Search for the cell housing the specified text and yield its [x, y] center coordinate. 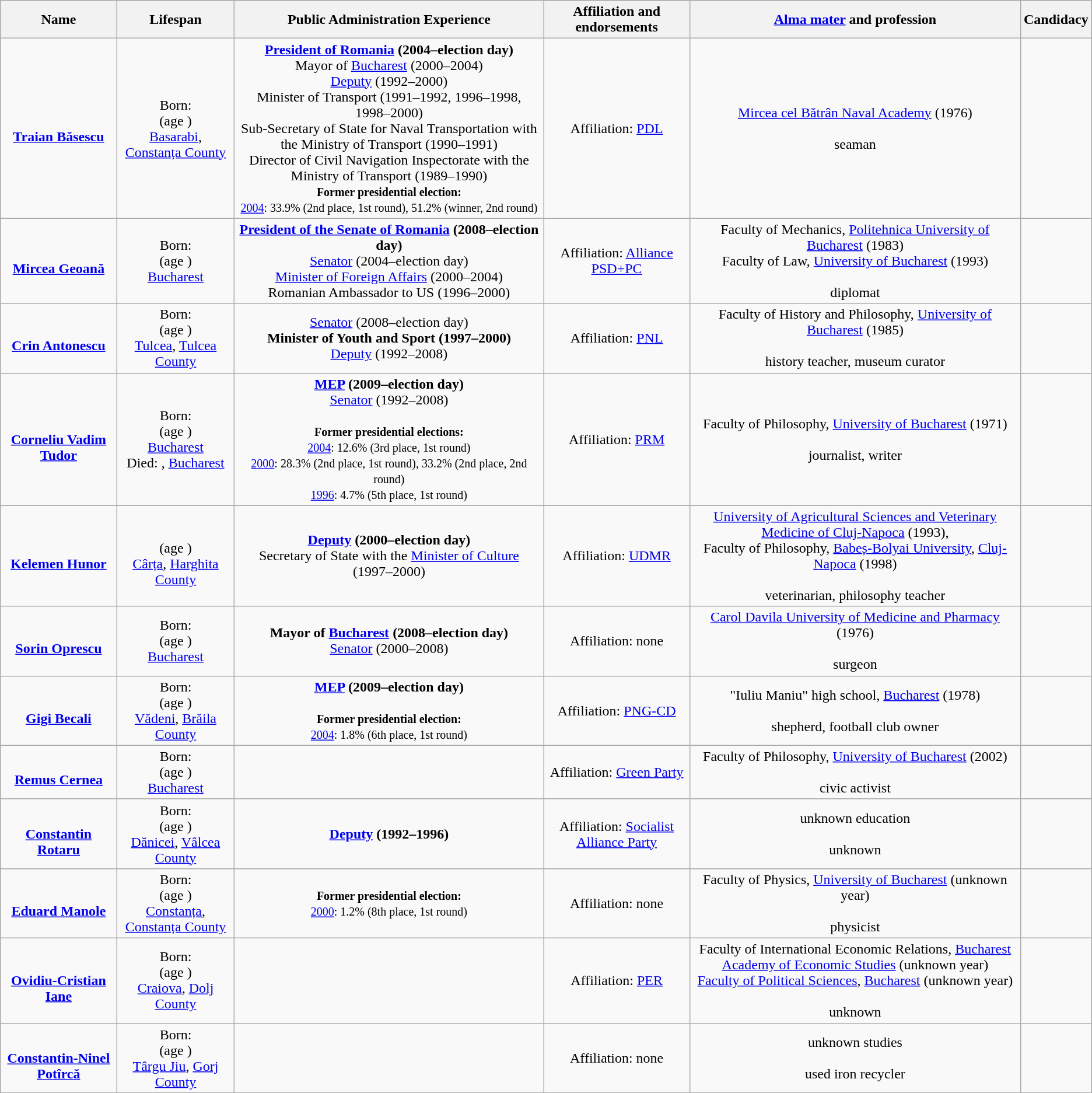
"Iuliu Maniu" high school, Bucharest (1978)shepherd, football club owner [855, 711]
MEP (2009–election day)Former presidential election:2004: 1.8% (6th place, 1st round) [389, 711]
Constantin Rotaru [58, 833]
Constantin-Ninel Potîrcă [58, 1059]
Born: (age )Tulcea, Tulcea County [176, 338]
Crin Antonescu [58, 338]
Carol Davila University of Medicine and Pharmacy (1976)surgeon [855, 641]
Kelemen Hunor [58, 556]
Former presidential election:2000: 1.2% (8th place, 1st round) [389, 903]
Deputy (1992–1996) [389, 833]
Faculty of Philosophy, University of Bucharest (2002)civic activist [855, 772]
(age )Cârța, Harghita County [176, 556]
Faculty of History and Philosophy, University of Bucharest (1985)history teacher, museum curator [855, 338]
unknown studiesused iron recycler [855, 1059]
Affiliation: PNG-CD [617, 711]
Deputy (2000–election day)Secretary of State with the Minister of Culture (1997–2000) [389, 556]
Affiliation: PNL [617, 338]
Faculty of Physics, University of Bucharest (unknown year)physicist [855, 903]
Remus Cernea [58, 772]
Faculty of Mechanics, Politehnica University of Bucharest (1983)Faculty of Law, University of Bucharest (1993)diplomat [855, 261]
Affiliation: PDL [617, 128]
Affiliation and endorsements [617, 20]
Born: (age )Basarabi, Constanța County [176, 128]
unknown educationunknown [855, 833]
Born: (age )Vădeni, Brăila County [176, 711]
Name [58, 20]
Gigi Becali [58, 711]
Born: (age )Târgu Jiu, Gorj County [176, 1059]
Alma mater and profession [855, 20]
Affiliation: PRM [617, 439]
Faculty of Philosophy, University of Bucharest (1971)journalist, writer [855, 439]
Traian Băsescu [58, 128]
Eduard Manole [58, 903]
Corneliu Vadim Tudor [58, 439]
Born: (age )Craiova, Dolj County [176, 980]
Born: (age )Constanța, Constanța County [176, 903]
Mircea cel Bătrân Naval Academy (1976)seaman [855, 128]
Public Administration Experience [389, 20]
Mircea Geoană [58, 261]
Ovidiu-Cristian Iane [58, 980]
Mayor of Bucharest (2008–election day)Senator (2000–2008) [389, 641]
Senator (2008–election day)Minister of Youth and Sport (1997–2000)Deputy (1992–2008) [389, 338]
Candidacy [1056, 20]
Sorin Oprescu [58, 641]
Born: (age )Dănicei, Vâlcea County [176, 833]
Born: (age )BucharestDied: , Bucharest [176, 439]
Affiliation: Green Party [617, 772]
Lifespan [176, 20]
Affiliation: UDMR [617, 556]
Affiliation: Alliance PSD+PC [617, 261]
Affiliation: PER [617, 980]
Affiliation: Socialist Alliance Party [617, 833]
